Scan for the cell matching the given text and deliver its [X, Y] coordinate at center. 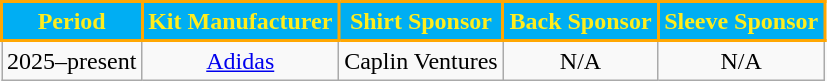
2025–present [72, 60]
Period [72, 22]
Sleeve Sponsor [742, 22]
Caplin Ventures [422, 60]
Back Sponsor [580, 22]
Adidas [240, 60]
Kit Manufacturer [240, 22]
Shirt Sponsor [422, 22]
